Pinpoint the cell where the given text exists, returning its (X, Y) midpoint coordinate. 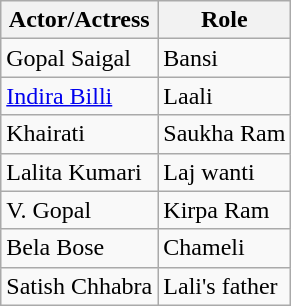
V. Gopal (80, 210)
Laj wanti (224, 172)
Indira Billi (80, 96)
Lali's father (224, 286)
Chameli (224, 248)
Kirpa Ram (224, 210)
Lalita Kumari (80, 172)
Bansi (224, 58)
Satish Chhabra (80, 286)
Bela Bose (80, 248)
Actor/Actress (80, 20)
Khairati (80, 134)
Role (224, 20)
Saukha Ram (224, 134)
Laali (224, 96)
Gopal Saigal (80, 58)
